Pinpoint the cell where the given text exists, returning its (X, Y) midpoint coordinate. 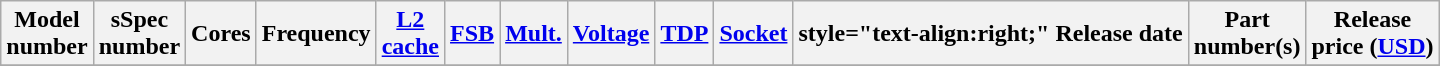
TDP (684, 34)
FSB (472, 34)
Mult. (534, 34)
L2cache (410, 34)
sSpecnumber (139, 34)
Partnumber(s) (1247, 34)
Socket (754, 34)
style="text-align:right;" Release date (990, 34)
Releaseprice (USD) (1372, 34)
Modelnumber (47, 34)
Cores (222, 34)
Voltage (611, 34)
Frequency (316, 34)
